Search for the cell housing the specified text and yield its [x, y] center coordinate. 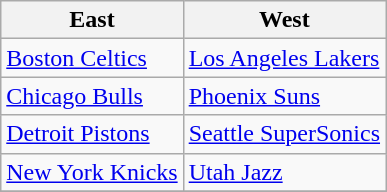
Utah Jazz [284, 172]
Chicago Bulls [92, 96]
New York Knicks [92, 172]
West [284, 20]
Detroit Pistons [92, 134]
Seattle SuperSonics [284, 134]
Phoenix Suns [284, 96]
East [92, 20]
Boston Celtics [92, 58]
Los Angeles Lakers [284, 58]
